Extract the [X, Y] coordinate from the center of the cell holding the provided text.  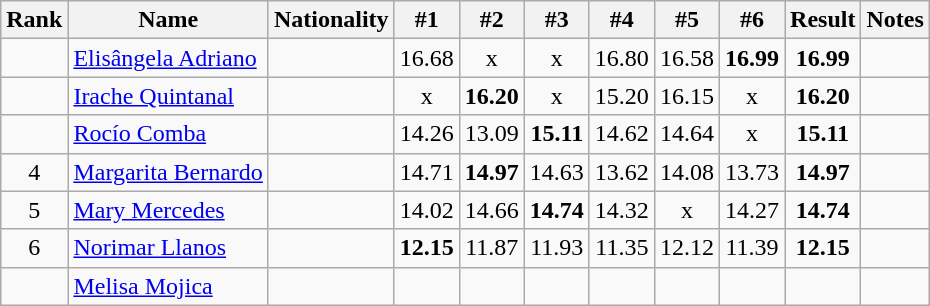
Melisa Mojica [168, 286]
14.26 [426, 134]
14.27 [752, 210]
13.73 [752, 172]
14.64 [686, 134]
14.02 [426, 210]
13.62 [622, 172]
#2 [492, 20]
#6 [752, 20]
13.09 [492, 134]
Rocío Comba [168, 134]
16.58 [686, 58]
#5 [686, 20]
12.12 [686, 248]
Result [823, 20]
14.66 [492, 210]
Nationality [331, 20]
6 [34, 248]
15.20 [622, 96]
14.08 [686, 172]
14.62 [622, 134]
Name [168, 20]
Norimar Llanos [168, 248]
11.39 [752, 248]
14.71 [426, 172]
Margarita Bernardo [168, 172]
16.15 [686, 96]
11.87 [492, 248]
Mary Mercedes [168, 210]
Elisângela Adriano [168, 58]
#3 [556, 20]
16.80 [622, 58]
4 [34, 172]
11.35 [622, 248]
#1 [426, 20]
14.63 [556, 172]
14.32 [622, 210]
Irache Quintanal [168, 96]
#4 [622, 20]
Rank [34, 20]
Notes [895, 20]
5 [34, 210]
11.93 [556, 248]
16.68 [426, 58]
